Locate the cell with the specified text and output its [X, Y] center coordinate. 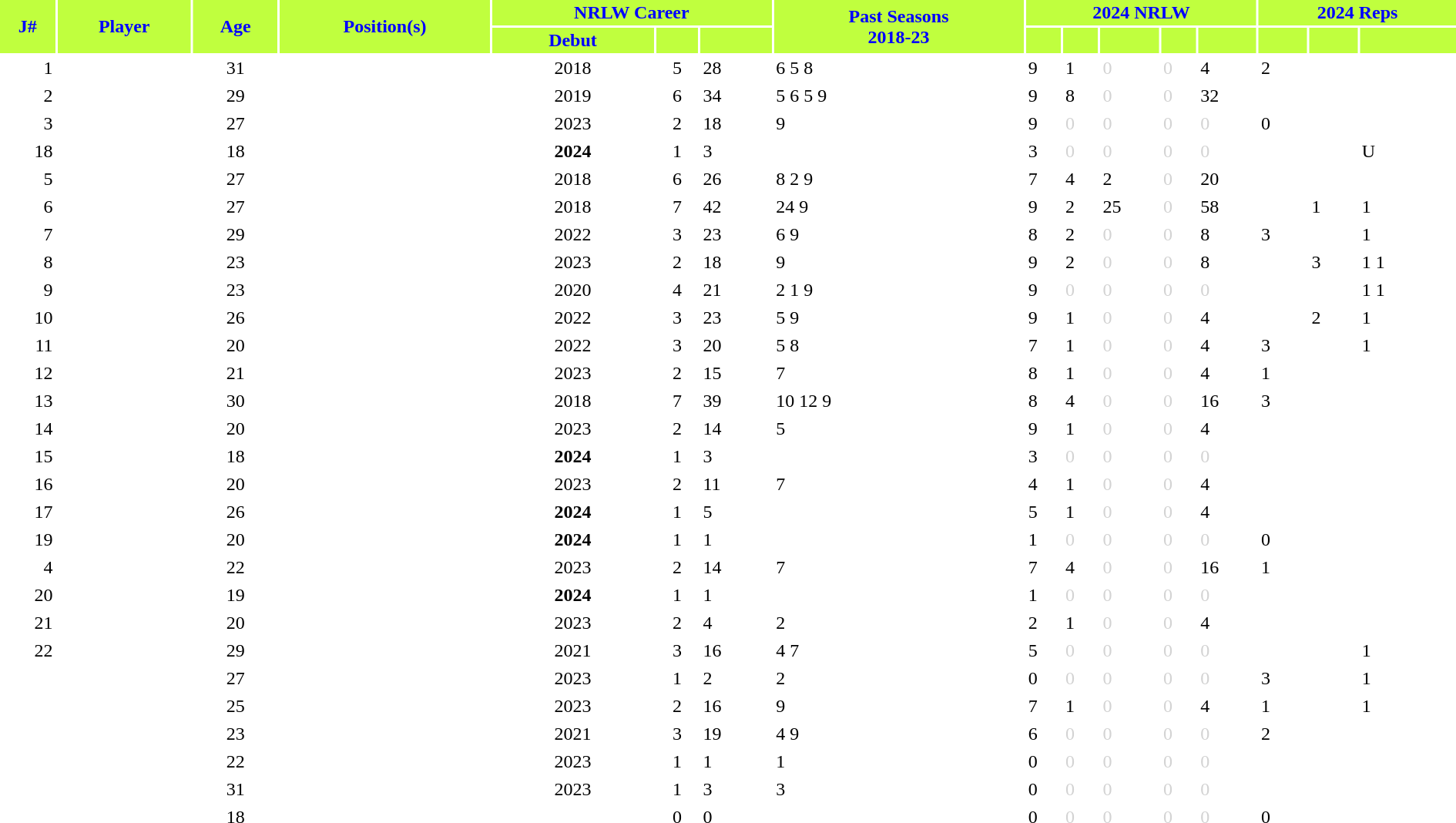
4 9 [898, 734]
Player [125, 26]
5 8 [898, 345]
17 [28, 512]
Debut [572, 40]
2024 Reps [1357, 12]
28 [736, 68]
13 [28, 401]
NRLW Career [632, 12]
39 [736, 401]
5 9 [898, 317]
6 5 8 [898, 68]
Age [236, 26]
Position(s) [385, 26]
4 7 [898, 650]
5 6 5 9 [898, 96]
2 1 9 [898, 290]
10 12 9 [898, 401]
12 [28, 373]
10 [28, 317]
58 [1227, 207]
J# [28, 26]
42 [736, 207]
8 2 9 [898, 179]
2019 [572, 96]
34 [736, 96]
6 9 [898, 234]
30 [236, 401]
32 [1227, 96]
Past Seasons2018-23 [898, 26]
24 9 [898, 207]
2020 [572, 290]
2024 NRLW [1142, 12]
U [1408, 151]
